Scan for the cell matching the given text and deliver its (X, Y) coordinate at center. 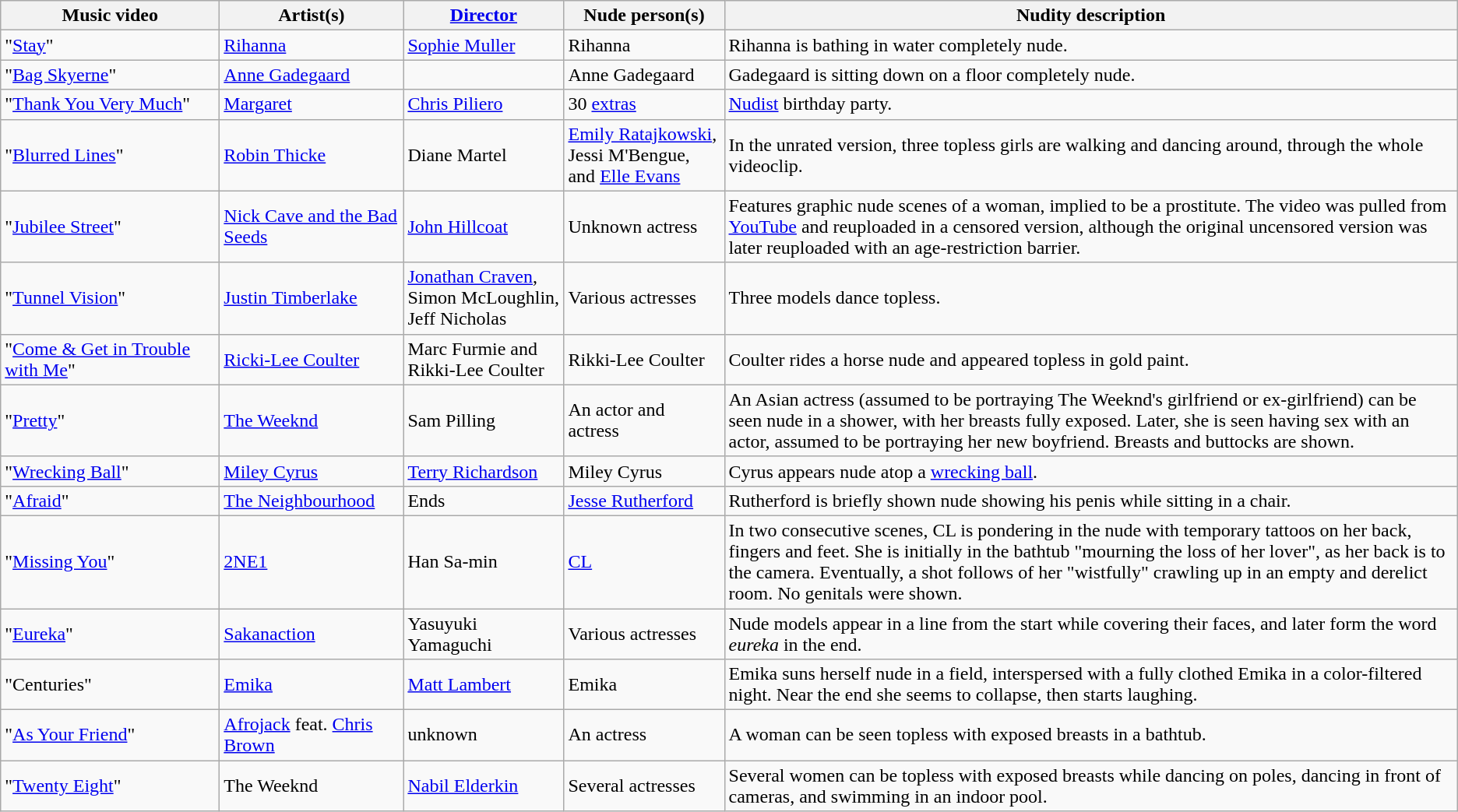
Several women can be topless with exposed breasts while dancing on poles, dancing in front of cameras, and swimming in an indoor pool. (1090, 786)
"Thank You Very Much" (111, 104)
"As Your Friend" (111, 735)
An actor and actress (644, 420)
"Blurred Lines" (111, 155)
"Wrecking Ball" (111, 471)
"Eureka" (111, 634)
Margaret (312, 104)
Han Sa-min (484, 562)
Three models dance topless. (1090, 298)
Music video (111, 16)
Matt Lambert (484, 685)
"Bag Skyerne" (111, 75)
Jesse Rutherford (644, 501)
"Pretty" (111, 420)
Chris Piliero (484, 104)
30 extras (644, 104)
In the unrated version, three topless girls are walking and dancing around, through the whole videoclip. (1090, 155)
Nude models appear in a line from the start while covering their faces, and later form the word eureka in the end. (1090, 634)
Unknown actress (644, 227)
Sakanaction (312, 634)
unknown (484, 735)
Gadegaard is sitting down on a floor completely nude. (1090, 75)
Yasuyuki Yamaguchi (484, 634)
"Centuries" (111, 685)
Jonathan Craven, Simon McLoughlin, Jeff Nicholas (484, 298)
CL (644, 562)
Rutherford is briefly shown nude showing his penis while sitting in a chair. (1090, 501)
Nick Cave and the Bad Seeds (312, 227)
"Stay" (111, 45)
Coulter rides a horse nude and appeared topless in gold paint. (1090, 360)
Emily Ratajkowski, Jessi M'Bengue, and Elle Evans (644, 155)
Diane Martel (484, 155)
A woman can be seen topless with exposed breasts in a bathtub. (1090, 735)
Terry Richardson (484, 471)
Nude person(s) (644, 16)
Afrojack feat. Chris Brown (312, 735)
The Neighbourhood (312, 501)
John Hillcoat (484, 227)
Artist(s) (312, 16)
Robin Thicke (312, 155)
Director (484, 16)
Cyrus appears nude atop a wrecking ball. (1090, 471)
"Missing You" (111, 562)
Marc Furmie and Rikki-Lee Coulter (484, 360)
Nudist birthday party. (1090, 104)
Ricki-Lee Coulter (312, 360)
2NE1 (312, 562)
"Afraid" (111, 501)
Nudity description (1090, 16)
Sam Pilling (484, 420)
Rikki-Lee Coulter (644, 360)
Nabil Elderkin (484, 786)
Justin Timberlake (312, 298)
Rihanna is bathing in water completely nude. (1090, 45)
"Tunnel Vision" (111, 298)
Sophie Muller (484, 45)
Several actresses (644, 786)
"Come & Get in Trouble with Me" (111, 360)
Ends (484, 501)
"Jubilee Street" (111, 227)
"Twenty Eight" (111, 786)
An actress (644, 735)
